Output the [X, Y] coordinate of the center of the cell containing the given text.  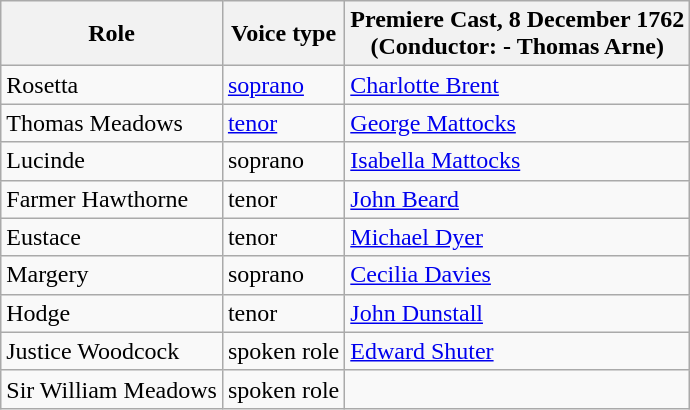
Sir William Meadows [112, 389]
Voice type [283, 34]
John Dunstall [518, 313]
Michael Dyer [518, 237]
Role [112, 34]
Premiere Cast, 8 December 1762(Conductor: - Thomas Arne) [518, 34]
Farmer Hawthorne [112, 199]
Charlotte Brent [518, 85]
Margery [112, 275]
Edward Shuter [518, 351]
Eustace [112, 237]
George Mattocks [518, 123]
Thomas Meadows [112, 123]
Justice Woodcock [112, 351]
Isabella Mattocks [518, 161]
Hodge [112, 313]
Lucinde [112, 161]
Rosetta [112, 85]
Cecilia Davies [518, 275]
John Beard [518, 199]
